Output the (x, y) coordinate of the center of the cell containing the given text.  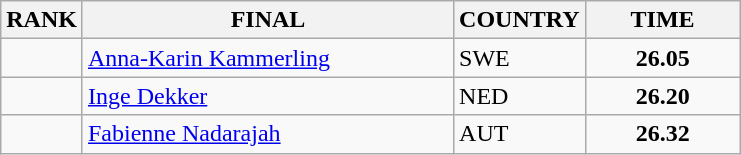
TIME (662, 20)
Inge Dekker (268, 96)
AUT (520, 134)
RANK (42, 20)
Fabienne Nadarajah (268, 134)
NED (520, 96)
COUNTRY (520, 20)
SWE (520, 58)
26.05 (662, 58)
26.20 (662, 96)
FINAL (268, 20)
Anna-Karin Kammerling (268, 58)
26.32 (662, 134)
